Return [X, Y] of the center of cell containing provided text 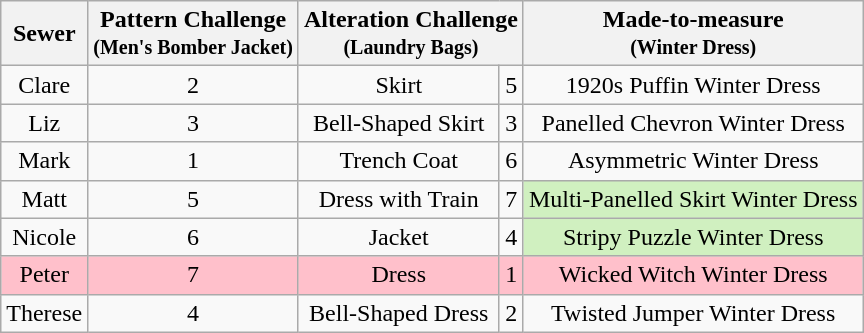
Multi-Panelled Skirt Winter Dress [693, 199]
Made-to-measure(Winter Dress) [693, 34]
Asymmetric Winter Dress [693, 161]
Alteration Challenge(Laundry Bags) [410, 34]
Therese [44, 313]
Skirt [398, 85]
Mark [44, 161]
Sewer [44, 34]
Dress with Train [398, 199]
Bell-Shaped Dress [398, 313]
Nicole [44, 237]
Stripy Puzzle Winter Dress [693, 237]
Trench Coat [398, 161]
Twisted Jumper Winter Dress [693, 313]
Panelled Chevron Winter Dress [693, 123]
Matt [44, 199]
Jacket [398, 237]
Pattern Challenge(Men's Bomber Jacket) [194, 34]
1920s Puffin Winter Dress [693, 85]
Dress [398, 275]
Peter [44, 275]
Wicked Witch Winter Dress [693, 275]
Clare [44, 85]
Bell-Shaped Skirt [398, 123]
Liz [44, 123]
